Detect which cell encompasses the target text, then output its (X, Y) center coordinate. 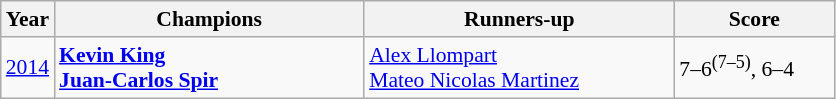
Champions (209, 19)
Runners-up (519, 19)
2014 (28, 68)
Alex Llompart Mateo Nicolas Martinez (519, 68)
7–6(7–5), 6–4 (754, 68)
Year (28, 19)
Score (754, 19)
Kevin King Juan-Carlos Spir (209, 68)
